Provide the (x, y) coordinate of the cell's center where the given text is located.  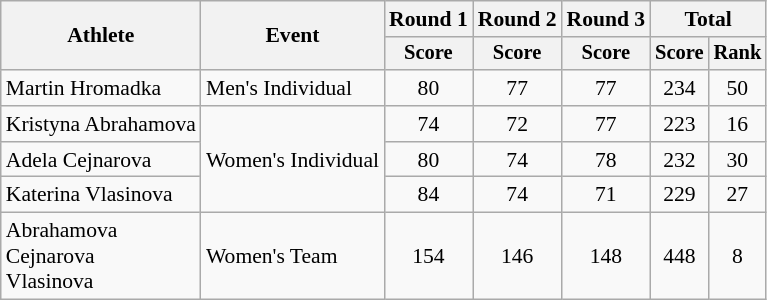
223 (679, 124)
Adela Cejnarova (101, 160)
72 (518, 124)
Martin Hromadka (101, 88)
Rank (738, 54)
16 (738, 124)
78 (606, 160)
71 (606, 195)
Round 2 (518, 19)
Katerina Vlasinova (101, 195)
154 (428, 256)
234 (679, 88)
Round 3 (606, 19)
448 (679, 256)
50 (738, 88)
84 (428, 195)
146 (518, 256)
232 (679, 160)
30 (738, 160)
148 (606, 256)
Women's Team (292, 256)
27 (738, 195)
Athlete (101, 36)
Total (708, 19)
229 (679, 195)
Women's Individual (292, 160)
Kristyna Abrahamova (101, 124)
8 (738, 256)
Round 1 (428, 19)
Event (292, 36)
Men's Individual (292, 88)
AbrahamovaCejnarovaVlasinova (101, 256)
